Provide the (x, y) coordinate of the cell's center where the given text is located.  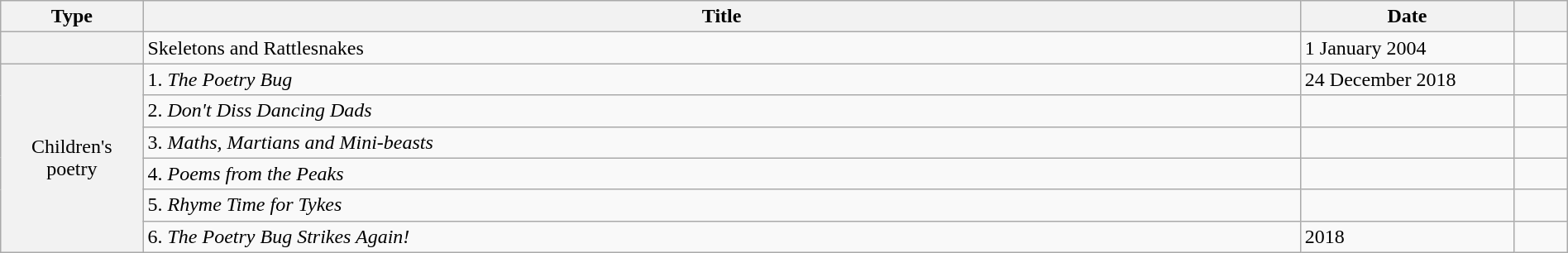
2. Don't Diss Dancing Dads (721, 111)
1. The Poetry Bug (721, 79)
2018 (1407, 236)
6. The Poetry Bug Strikes Again! (721, 236)
3. Maths, Martians and Mini-beasts (721, 142)
Type (72, 17)
4. Poems from the Peaks (721, 174)
Title (721, 17)
24 December 2018 (1407, 79)
Skeletons and Rattlesnakes (721, 48)
5. Rhyme Time for Tykes (721, 205)
Children's poetry (72, 158)
1 January 2004 (1407, 48)
Date (1407, 17)
